Determine the [X, Y] coordinate at the center of the cell enclosing the given text.  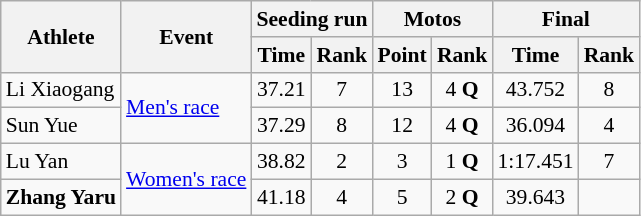
1 Q [462, 162]
12 [402, 126]
39.643 [535, 197]
3 [402, 162]
38.82 [281, 162]
1:17.451 [535, 162]
Lu Yan [61, 162]
5 [402, 197]
Event [186, 36]
37.21 [281, 90]
37.29 [281, 126]
43.752 [535, 90]
Men's race [186, 108]
Women's race [186, 180]
Li Xiaogang [61, 90]
2 Q [462, 197]
Point [402, 55]
13 [402, 90]
2 [342, 162]
Sun Yue [61, 126]
Athlete [61, 36]
36.094 [535, 126]
Zhang Yaru [61, 197]
41.18 [281, 197]
Motos [433, 19]
Seeding run [312, 19]
Final [566, 19]
